Determine the [x, y] coordinate at the center of the cell enclosing the given text.  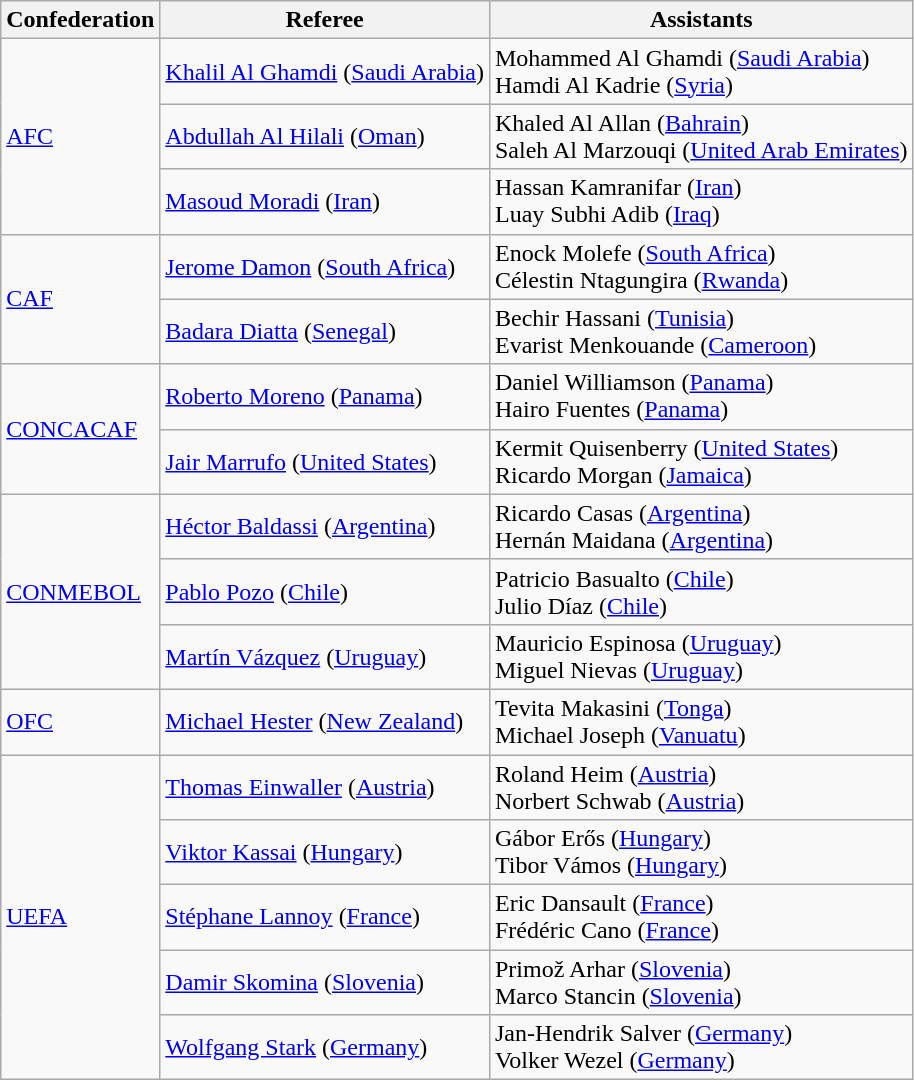
Kermit Quisenberry (United States)Ricardo Morgan (Jamaica) [701, 462]
Viktor Kassai (Hungary) [325, 852]
Mauricio Espinosa (Uruguay)Miguel Nievas (Uruguay) [701, 656]
Khaled Al Allan (Bahrain)Saleh Al Marzouqi (United Arab Emirates) [701, 136]
Jan-Hendrik Salver (Germany)Volker Wezel (Germany) [701, 1048]
Masoud Moradi (Iran) [325, 202]
Confederation [80, 20]
Héctor Baldassi (Argentina) [325, 526]
Gábor Erős (Hungary)Tibor Vámos (Hungary) [701, 852]
Jair Marrufo (United States) [325, 462]
Mohammed Al Ghamdi (Saudi Arabia)Hamdi Al Kadrie (Syria) [701, 72]
UEFA [80, 916]
Bechir Hassani (Tunisia)Evarist Menkouande (Cameroon) [701, 332]
Ricardo Casas (Argentina)Hernán Maidana (Argentina) [701, 526]
Wolfgang Stark (Germany) [325, 1048]
Enock Molefe (South Africa)Célestin Ntagungira (Rwanda) [701, 266]
Jerome Damon (South Africa) [325, 266]
AFC [80, 136]
Badara Diatta (Senegal) [325, 332]
Eric Dansault (France)Frédéric Cano (France) [701, 918]
Hassan Kamranifar (Iran)Luay Subhi Adib (Iraq) [701, 202]
Abdullah Al Hilali (Oman) [325, 136]
Damir Skomina (Slovenia) [325, 982]
Daniel Williamson (Panama)Hairo Fuentes (Panama) [701, 396]
OFC [80, 722]
CAF [80, 299]
Assistants [701, 20]
Roland Heim (Austria)Norbert Schwab (Austria) [701, 786]
Roberto Moreno (Panama) [325, 396]
Thomas Einwaller (Austria) [325, 786]
Martín Vázquez (Uruguay) [325, 656]
Michael Hester (New Zealand) [325, 722]
Patricio Basualto (Chile)Julio Díaz (Chile) [701, 592]
Primož Arhar (Slovenia)Marco Stancin (Slovenia) [701, 982]
CONMEBOL [80, 592]
Stéphane Lannoy (France) [325, 918]
Referee [325, 20]
Tevita Makasini (Tonga)Michael Joseph (Vanuatu) [701, 722]
Pablo Pozo (Chile) [325, 592]
CONCACAF [80, 429]
Khalil Al Ghamdi (Saudi Arabia) [325, 72]
